From the cell containing the given text, extract its center point as [x, y] coordinate. 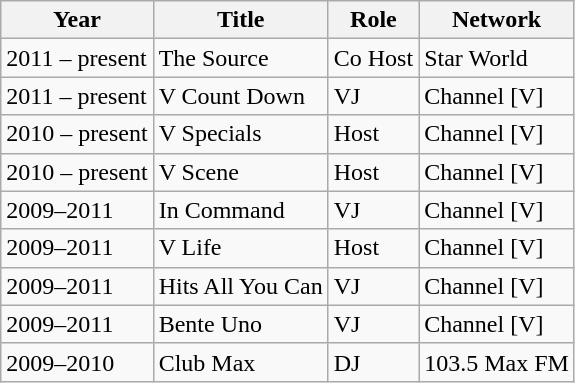
The Source [240, 58]
103.5 Max FM [497, 362]
Network [497, 20]
Star World [497, 58]
Bente Uno [240, 324]
DJ [373, 362]
V Scene [240, 172]
Role [373, 20]
Club Max [240, 362]
In Command [240, 210]
Hits All You Can [240, 286]
V Specials [240, 134]
2009–2010 [77, 362]
V Count Down [240, 96]
Co Host [373, 58]
Year [77, 20]
V Life [240, 248]
Title [240, 20]
